Find where the given text appears and provide that cell's center as [X, Y] coordinate. 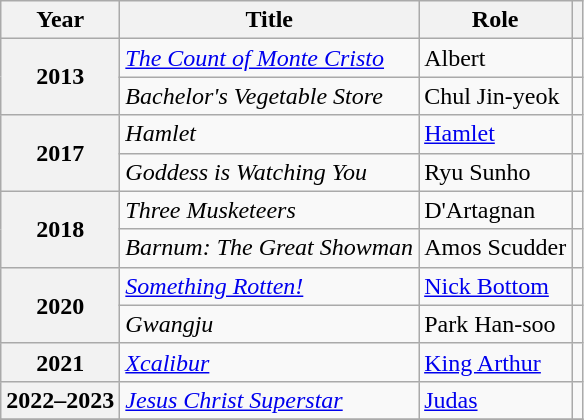
Role [496, 20]
D'Artagnan [496, 210]
Bachelor's Vegetable Store [270, 96]
Park Han-soo [496, 324]
2018 [60, 229]
2022–2023 [60, 400]
Ryu Sunho [496, 172]
Xcalibur [270, 362]
2020 [60, 305]
2013 [60, 77]
Year [60, 20]
Amos Scudder [496, 248]
Barnum: The Great Showman [270, 248]
Nick Bottom [496, 286]
Judas [496, 400]
Chul Jin-yeok [496, 96]
The Count of Monte Cristo [270, 58]
Jesus Christ Superstar [270, 400]
2017 [60, 153]
2021 [60, 362]
King Arthur [496, 362]
Three Musketeers [270, 210]
Goddess is Watching You [270, 172]
Something Rotten! [270, 286]
Gwangju [270, 324]
Title [270, 20]
Albert [496, 58]
